From the cell containing the given text, extract its center point as (X, Y) coordinate. 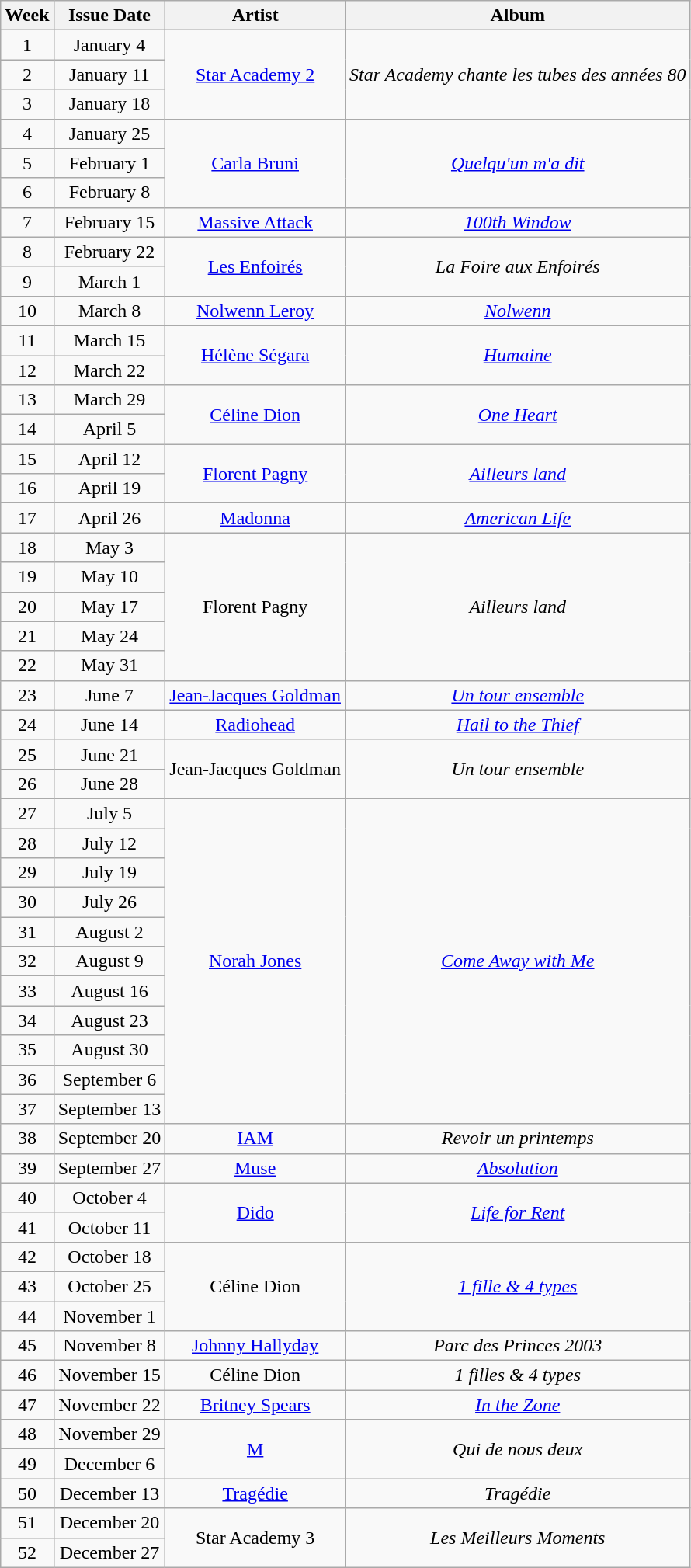
14 (27, 429)
42 (27, 1257)
41 (27, 1227)
1 filles & 4 types (517, 1375)
In the Zone (517, 1405)
December 27 (109, 1552)
April 5 (109, 429)
November 22 (109, 1405)
Muse (255, 1168)
10 (27, 311)
July 19 (109, 873)
12 (27, 370)
Les Enfoirés (255, 266)
22 (27, 666)
Nolwenn Leroy (255, 311)
June 14 (109, 725)
September 20 (109, 1139)
33 (27, 991)
September 6 (109, 1080)
49 (27, 1464)
Humaine (517, 355)
American Life (517, 518)
October 25 (109, 1286)
52 (27, 1552)
7 (27, 222)
Issue Date (109, 16)
Album (517, 16)
Come Away with Me (517, 961)
100th Window (517, 222)
1 (27, 45)
36 (27, 1080)
Hail to the Thief (517, 725)
July 26 (109, 902)
Star Academy 2 (255, 75)
Qui de nous deux (517, 1449)
Revoir un printemps (517, 1139)
44 (27, 1316)
November 29 (109, 1434)
December 20 (109, 1523)
October 4 (109, 1198)
Life for Rent (517, 1212)
18 (27, 548)
January 25 (109, 134)
November 8 (109, 1346)
2 (27, 75)
Parc des Princes 2003 (517, 1346)
30 (27, 902)
25 (27, 754)
4 (27, 134)
May 10 (109, 577)
45 (27, 1346)
8 (27, 252)
July 5 (109, 813)
Massive Attack (255, 222)
August 9 (109, 961)
Hélène Ségara (255, 355)
June 28 (109, 784)
28 (27, 843)
One Heart (517, 415)
March 1 (109, 281)
Nolwenn (517, 311)
29 (27, 873)
26 (27, 784)
July 12 (109, 843)
Artist (255, 16)
6 (27, 193)
May 3 (109, 548)
October 18 (109, 1257)
November 1 (109, 1316)
Johnny Hallyday (255, 1346)
December 13 (109, 1493)
Carla Bruni (255, 163)
April 26 (109, 518)
January 4 (109, 45)
August 30 (109, 1050)
37 (27, 1109)
February 22 (109, 252)
1 fille & 4 types (517, 1286)
43 (27, 1286)
9 (27, 281)
27 (27, 813)
August 16 (109, 991)
5 (27, 163)
16 (27, 488)
51 (27, 1523)
March 8 (109, 311)
46 (27, 1375)
19 (27, 577)
Quelqu'un m'a dit (517, 163)
17 (27, 518)
December 6 (109, 1464)
39 (27, 1168)
Radiohead (255, 725)
50 (27, 1493)
Les Meilleurs Moments (517, 1538)
Norah Jones (255, 961)
32 (27, 961)
40 (27, 1198)
Star Academy chante les tubes des années 80 (517, 75)
February 1 (109, 163)
June 21 (109, 754)
35 (27, 1050)
34 (27, 1020)
February 8 (109, 193)
IAM (255, 1139)
11 (27, 340)
21 (27, 636)
3 (27, 104)
Star Academy 3 (255, 1538)
June 7 (109, 695)
20 (27, 607)
Dido (255, 1212)
15 (27, 459)
Week (27, 16)
La Foire aux Enfoirés (517, 266)
Absolution (517, 1168)
April 19 (109, 488)
M (255, 1449)
13 (27, 400)
March 29 (109, 400)
May 31 (109, 666)
August 2 (109, 932)
April 12 (109, 459)
Britney Spears (255, 1405)
Madonna (255, 518)
38 (27, 1139)
May 24 (109, 636)
23 (27, 695)
October 11 (109, 1227)
September 13 (109, 1109)
January 11 (109, 75)
31 (27, 932)
47 (27, 1405)
November 15 (109, 1375)
August 23 (109, 1020)
24 (27, 725)
January 18 (109, 104)
March 22 (109, 370)
March 15 (109, 340)
September 27 (109, 1168)
February 15 (109, 222)
48 (27, 1434)
May 17 (109, 607)
